Detect which cell encompasses the target text, then output its [x, y] center coordinate. 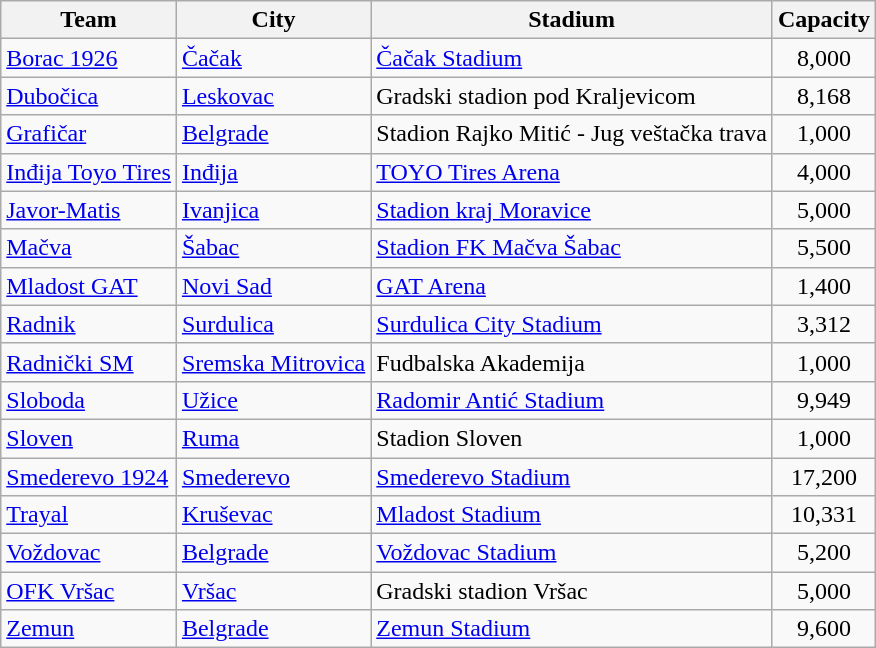
Borac 1926 [89, 58]
9,600 [824, 629]
Sloven [89, 438]
Ruma [273, 438]
Stadion Sloven [572, 438]
Novi Sad [273, 286]
1,400 [824, 286]
Zemun [89, 629]
Čačak Stadium [572, 58]
Šabac [273, 248]
3,312 [824, 324]
Surdulica City Stadium [572, 324]
GAT Arena [572, 286]
Mačva [89, 248]
Radomir Antić Stadium [572, 400]
Radnik [89, 324]
Stadium [572, 20]
Smederevo [273, 477]
Inđija Toyo Tires [89, 172]
Trayal [89, 515]
OFK Vršac [89, 591]
Stadion FK Mačva Šabac [572, 248]
Sremska Mitrovica [273, 362]
5,500 [824, 248]
Team [89, 20]
Smederevo 1924 [89, 477]
4,000 [824, 172]
8,168 [824, 96]
Stadion Rajko Mitić - Jug veštačka trava [572, 134]
Inđija [273, 172]
9,949 [824, 400]
Smederevo Stadium [572, 477]
Radnički SM [89, 362]
Ivanjica [273, 210]
Voždovac [89, 553]
Voždovac Stadium [572, 553]
Mladost Stadium [572, 515]
Zemun Stadium [572, 629]
Vršac [273, 591]
Dubočica [89, 96]
Grafičar [89, 134]
Javor-Matis [89, 210]
17,200 [824, 477]
Surdulica [273, 324]
City [273, 20]
Leskovac [273, 96]
8,000 [824, 58]
TOYO Tires Arena [572, 172]
Sloboda [89, 400]
10,331 [824, 515]
Gradski stadion pod Kraljevicom [572, 96]
Čačak [273, 58]
Kruševac [273, 515]
Stadion kraj Moravice [572, 210]
Mladost GAT [89, 286]
Užice [273, 400]
Fudbalska Akademija [572, 362]
Gradski stadion Vršac [572, 591]
Capacity [824, 20]
5,200 [824, 553]
